Scan for the cell matching the given text and deliver its [X, Y] coordinate at center. 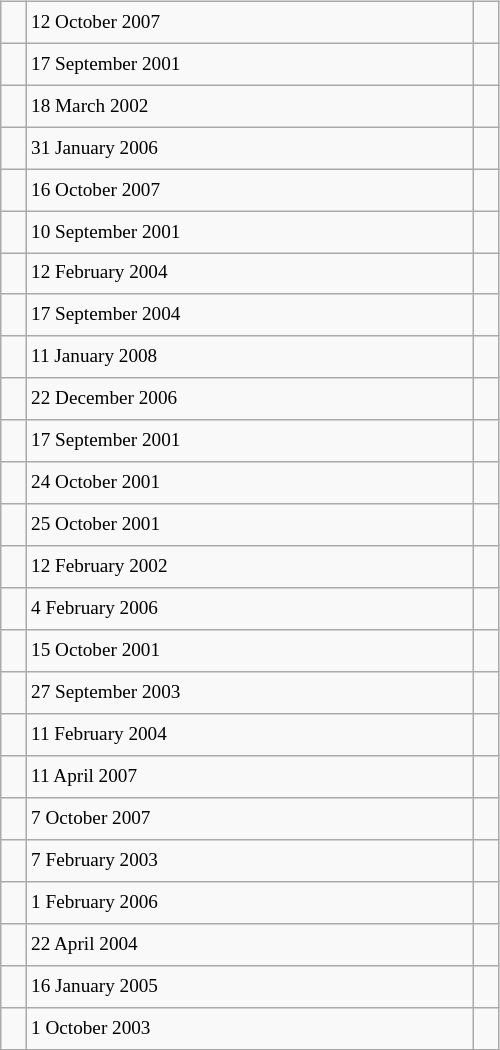
25 October 2001 [249, 525]
12 October 2007 [249, 22]
4 February 2006 [249, 609]
11 April 2007 [249, 777]
22 April 2004 [249, 944]
10 September 2001 [249, 232]
15 October 2001 [249, 651]
1 February 2006 [249, 902]
16 January 2005 [249, 986]
17 September 2004 [249, 315]
1 October 2003 [249, 1028]
11 January 2008 [249, 357]
12 February 2004 [249, 274]
11 February 2004 [249, 735]
12 February 2002 [249, 567]
31 January 2006 [249, 148]
16 October 2007 [249, 190]
7 February 2003 [249, 861]
24 October 2001 [249, 483]
18 March 2002 [249, 106]
7 October 2007 [249, 819]
22 December 2006 [249, 399]
27 September 2003 [249, 693]
